Return [X, Y] of the center of cell containing provided text 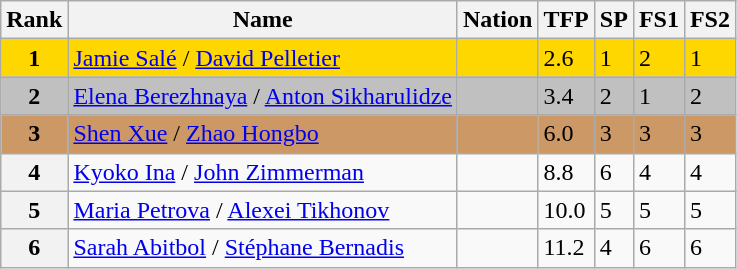
Kyoko Ina / John Zimmerman [263, 172]
Jamie Salé / David Pelletier [263, 58]
10.0 [566, 210]
Rank [34, 20]
Elena Berezhnaya / Anton Sikharulidze [263, 96]
11.2 [566, 248]
Shen Xue / Zhao Hongbo [263, 134]
2.6 [566, 58]
TFP [566, 20]
Nation [497, 20]
FS1 [658, 20]
8.8 [566, 172]
Maria Petrova / Alexei Tikhonov [263, 210]
Name [263, 20]
6.0 [566, 134]
Sarah Abitbol / Stéphane Bernadis [263, 248]
SP [614, 20]
FS2 [710, 20]
3.4 [566, 96]
